Locate the cell with the specified text and output its [x, y] center coordinate. 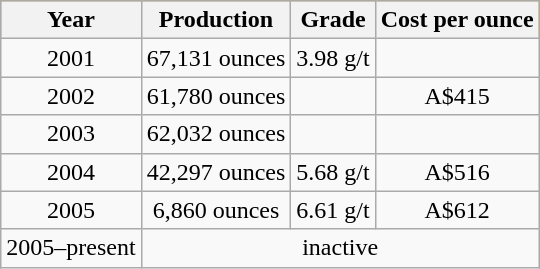
2005–present [71, 248]
3.98 g/t [333, 58]
67,131 ounces [216, 58]
A$516 [457, 172]
Grade [333, 20]
62,032 ounces [216, 134]
2001 [71, 58]
6,860 ounces [216, 210]
Year [71, 20]
5.68 g/t [333, 172]
Production [216, 20]
inactive [340, 248]
Cost per ounce [457, 20]
42,297 ounces [216, 172]
A$415 [457, 96]
2003 [71, 134]
2002 [71, 96]
2004 [71, 172]
61,780 ounces [216, 96]
2005 [71, 210]
6.61 g/t [333, 210]
A$612 [457, 210]
